For the text-containing cell, return its midpoint in (X, Y) coordinate format. 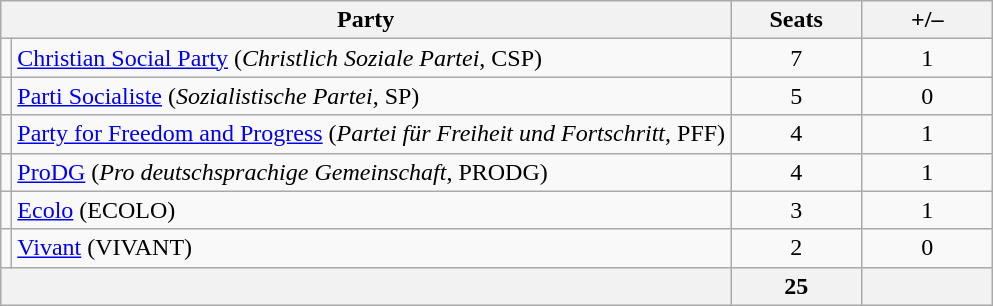
7 (796, 58)
Ecolo (ECOLO) (372, 210)
Christian Social Party (Christlich Soziale Partei, CSP) (372, 58)
5 (796, 96)
Parti Socialiste (Sozialistische Partei, SP) (372, 96)
+/– (928, 20)
Party for Freedom and Progress (Partei für Freiheit und Fortschritt, PFF) (372, 134)
2 (796, 248)
25 (796, 286)
Vivant (VIVANT) (372, 248)
3 (796, 210)
Party (366, 20)
ProDG (Pro deutschsprachige Gemeinschaft, PRODG) (372, 172)
Seats (796, 20)
